From the cell containing the given text, extract its center point as (x, y) coordinate. 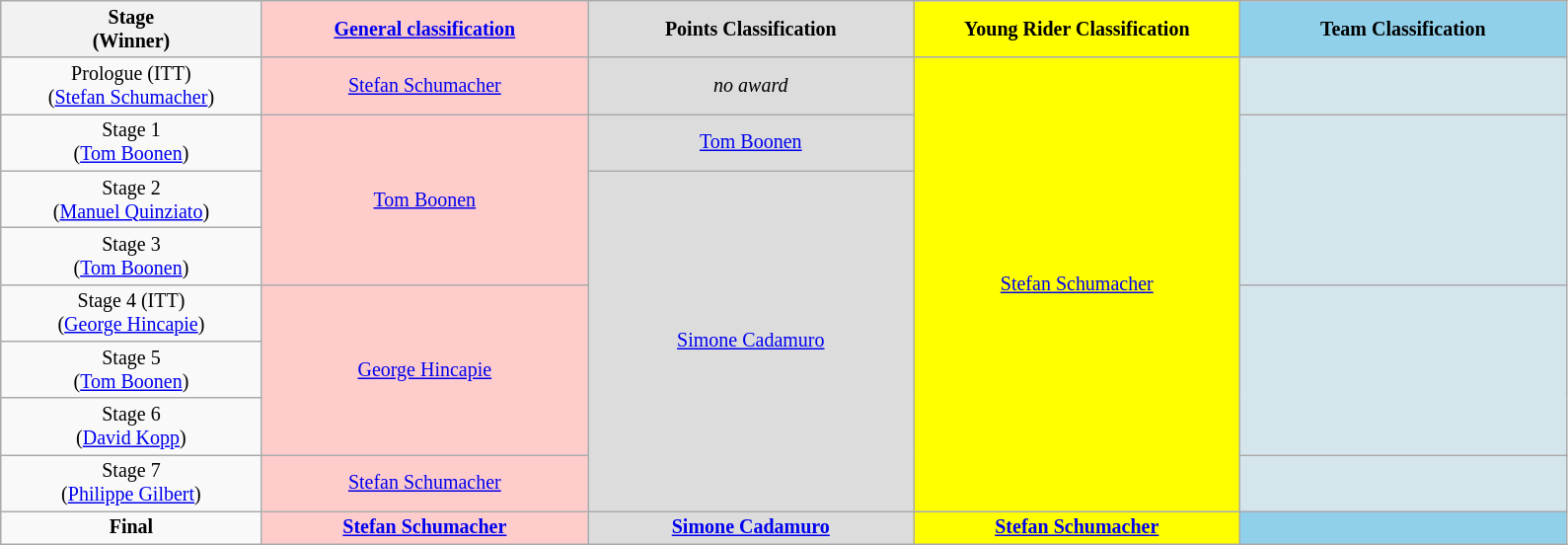
Stage 4 (ITT) (George Hincapie) (131, 312)
George Hincapie (424, 369)
no award (751, 87)
Stage 7 (Philippe Gilbert) (131, 484)
Stage 6 (David Kopp) (131, 427)
Young Rider Classification (1077, 30)
Team Classification (1403, 30)
Stage 2 (Manuel Quinziato) (131, 199)
Stage(Winner) (131, 30)
General classification (424, 30)
Final (131, 527)
Stage 3 (Tom Boonen) (131, 257)
Prologue (ITT)(Stefan Schumacher) (131, 87)
Points Classification (751, 30)
Stage 1 (Tom Boonen) (131, 142)
Stage 5 (Tom Boonen) (131, 369)
